Find where the given text appears and provide that cell's center as (x, y) coordinate. 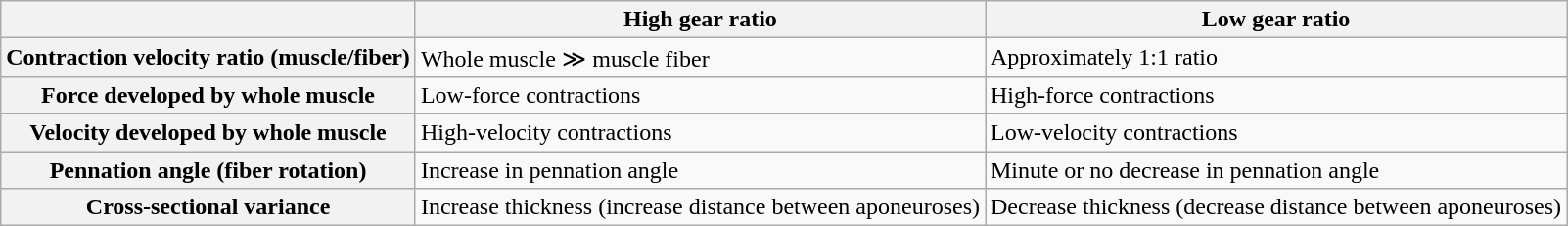
Whole muscle ≫ muscle fiber (700, 58)
Increase thickness (increase distance between aponeuroses) (700, 207)
Approximately 1:1 ratio (1275, 58)
High gear ratio (700, 20)
Force developed by whole muscle (208, 95)
Low-velocity contractions (1275, 132)
Velocity developed by whole muscle (208, 132)
High-force contractions (1275, 95)
Decrease thickness (decrease distance between aponeuroses) (1275, 207)
Pennation angle (fiber rotation) (208, 169)
Low-force contractions (700, 95)
Cross-sectional variance (208, 207)
Low gear ratio (1275, 20)
High-velocity contractions (700, 132)
Increase in pennation angle (700, 169)
Minute or no decrease in pennation angle (1275, 169)
Contraction velocity ratio (muscle/fiber) (208, 58)
